Output the [X, Y] coordinate of the center of the cell containing the given text.  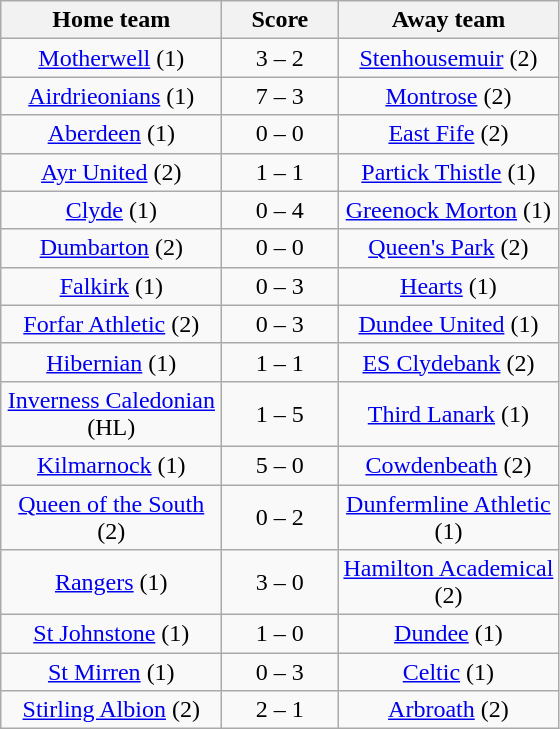
Aberdeen (1) [112, 134]
Forfar Athletic (2) [112, 324]
Clyde (1) [112, 210]
2 – 1 [280, 710]
Stirling Albion (2) [112, 710]
Hamilton Academical (2) [448, 582]
5 – 0 [280, 465]
Inverness Caledonian (HL) [112, 414]
0 – 4 [280, 210]
Third Lanark (1) [448, 414]
1 – 5 [280, 414]
Montrose (2) [448, 96]
Greenock Morton (1) [448, 210]
1 – 0 [280, 634]
Partick Thistle (1) [448, 172]
Hibernian (1) [112, 362]
Dunfermline Athletic (1) [448, 516]
Queen of the South (2) [112, 516]
Dumbarton (2) [112, 248]
3 – 0 [280, 582]
St Mirren (1) [112, 672]
Queen's Park (2) [448, 248]
Stenhousemuir (2) [448, 58]
Rangers (1) [112, 582]
St Johnstone (1) [112, 634]
ES Clydebank (2) [448, 362]
7 – 3 [280, 96]
Away team [448, 20]
Motherwell (1) [112, 58]
Ayr United (2) [112, 172]
Celtic (1) [448, 672]
Cowdenbeath (2) [448, 465]
Arbroath (2) [448, 710]
Kilmarnock (1) [112, 465]
Score [280, 20]
Dundee (1) [448, 634]
0 – 2 [280, 516]
3 – 2 [280, 58]
Hearts (1) [448, 286]
Dundee United (1) [448, 324]
East Fife (2) [448, 134]
Airdrieonians (1) [112, 96]
Falkirk (1) [112, 286]
Home team [112, 20]
